For the text-containing cell, return its midpoint in (x, y) coordinate format. 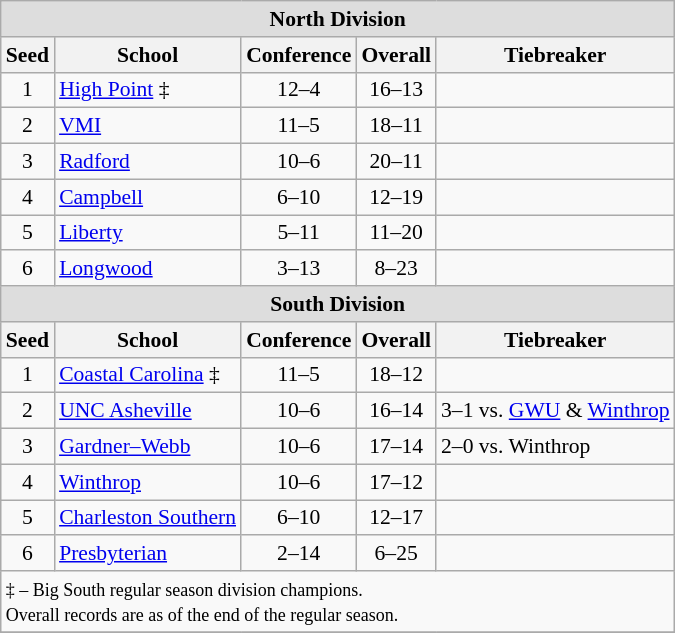
Presbyterian (148, 554)
16–13 (396, 90)
South Division (338, 304)
17–12 (396, 482)
5–11 (298, 233)
Winthrop (148, 482)
12–4 (298, 90)
8–23 (396, 269)
18–12 (396, 375)
North Division (338, 19)
‡ – Big South regular season division champions.Overall records are as of the end of the regular season. (338, 602)
17–14 (396, 447)
2–0 vs. Winthrop (556, 447)
Liberty (148, 233)
UNC Asheville (148, 411)
2–14 (298, 554)
Charleston Southern (148, 518)
Coastal Carolina ‡ (148, 375)
11–20 (396, 233)
3–13 (298, 269)
16–14 (396, 411)
18–11 (396, 126)
Longwood (148, 269)
Gardner–Webb (148, 447)
Radford (148, 162)
12–17 (396, 518)
High Point ‡ (148, 90)
VMI (148, 126)
Campbell (148, 197)
6–25 (396, 554)
3–1 vs. GWU & Winthrop (556, 411)
20–11 (396, 162)
12–19 (396, 197)
